Find where the given text appears and provide that cell's center as [x, y] coordinate. 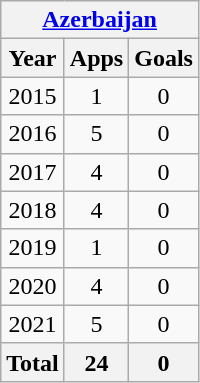
2015 [33, 96]
Azerbaijan [100, 20]
Year [33, 58]
Total [33, 362]
Goals [164, 58]
2021 [33, 324]
2020 [33, 286]
2016 [33, 134]
2018 [33, 210]
2019 [33, 248]
Apps [96, 58]
24 [96, 362]
2017 [33, 172]
